Extract the [x, y] coordinate from the center of the cell holding the provided text.  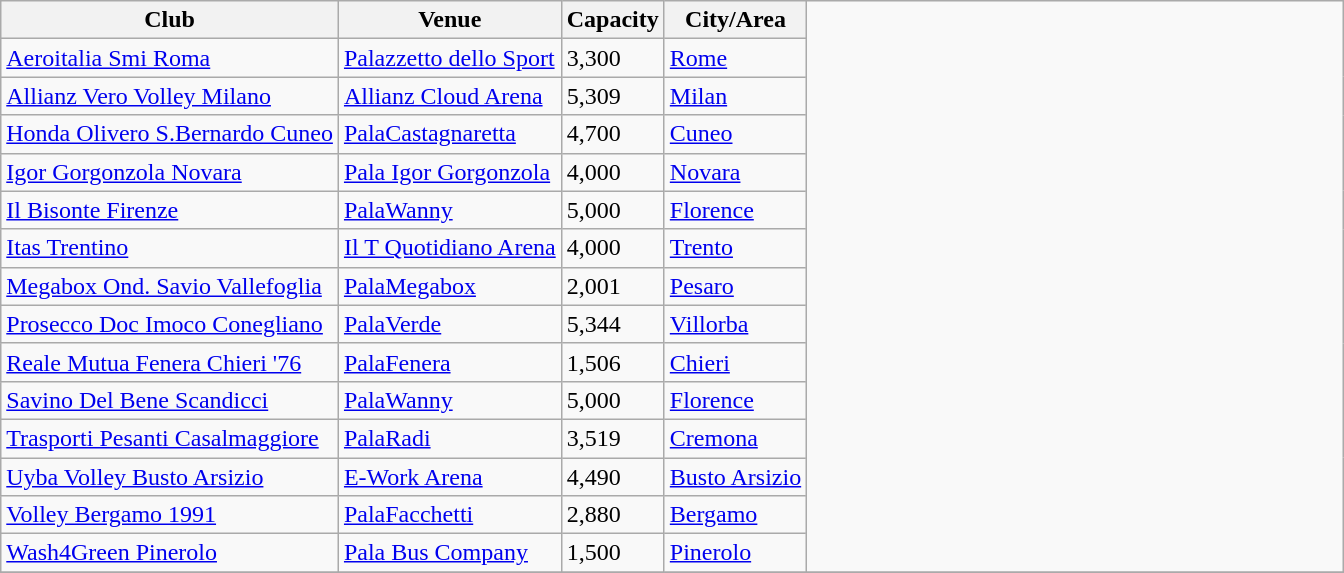
Igor Gorgonzola Novara [170, 172]
3,300 [612, 58]
Prosecco Doc Imoco Conegliano [170, 324]
2,880 [612, 515]
Rome [735, 58]
E-Work Arena [450, 477]
Chieri [735, 362]
Busto Arsizio [735, 477]
PalaFacchetti [450, 515]
4,490 [612, 477]
Savino Del Bene Scandicci [170, 400]
3,519 [612, 438]
Novara [735, 172]
Reale Mutua Fenera Chieri '76 [170, 362]
Cuneo [735, 134]
Il T Quotidiano Arena [450, 248]
Trasporti Pesanti Casalmaggiore [170, 438]
1,506 [612, 362]
5,309 [612, 96]
Volley Bergamo 1991 [170, 515]
Megabox Ond. Savio Vallefoglia [170, 286]
Venue [450, 20]
Wash4Green Pinerolo [170, 553]
Pesaro [735, 286]
Pinerolo [735, 553]
City/Area [735, 20]
Cremona [735, 438]
Palazzetto dello Sport [450, 58]
PalaMegabox [450, 286]
Pala Bus Company [450, 553]
Club [170, 20]
2,001 [612, 286]
Il Bisonte Firenze [170, 210]
Pala Igor Gorgonzola [450, 172]
Villorba [735, 324]
PalaFenera [450, 362]
Honda Olivero S.Bernardo Cuneo [170, 134]
Aeroitalia Smi Roma [170, 58]
Milan [735, 96]
PalaRadi [450, 438]
Itas Trentino [170, 248]
PalaVerde [450, 324]
Trento [735, 248]
4,700 [612, 134]
PalaCastagnaretta [450, 134]
1,500 [612, 553]
Allianz Cloud Arena [450, 96]
5,344 [612, 324]
Capacity [612, 20]
Bergamo [735, 515]
Allianz Vero Volley Milano [170, 96]
Uyba Volley Busto Arsizio [170, 477]
